From the cell containing the given text, extract its center point as [x, y] coordinate. 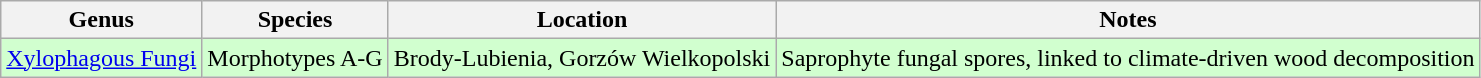
Saprophyte fungal spores, linked to climate-driven wood decomposition [1128, 58]
Morphotypes A-G [295, 58]
Notes [1128, 20]
Genus [102, 20]
Brody-Lubienia, Gorzów Wielkopolski [582, 58]
Xylophagous Fungi [102, 58]
Species [295, 20]
Location [582, 20]
